Determine the (X, Y) coordinate at the center of the cell enclosing the given text.  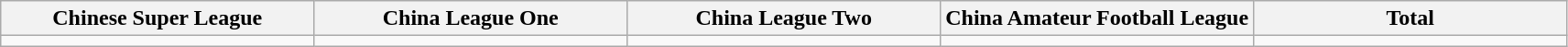
China League Two (784, 18)
Chinese Super League (158, 18)
China League One (471, 18)
China Amateur Football League (1097, 18)
Total (1410, 18)
